Return (X, Y) of the center of cell containing provided text 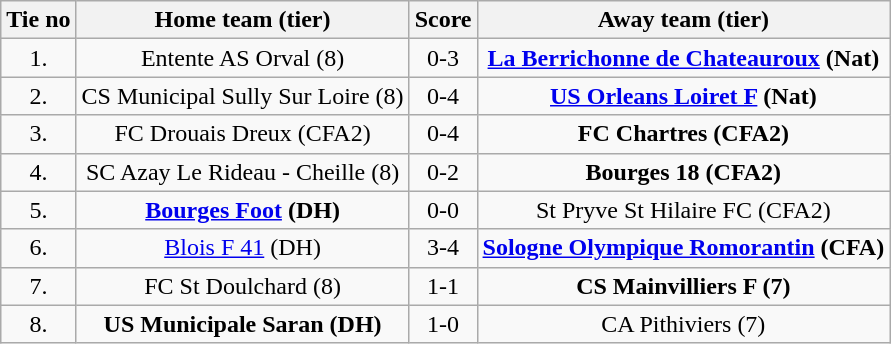
3. (38, 134)
Bourges 18 (CFA2) (684, 172)
Blois F 41 (DH) (242, 248)
4. (38, 172)
1-0 (443, 324)
0-3 (443, 58)
Score (443, 20)
FC Drouais Dreux (CFA2) (242, 134)
FC Chartres (CFA2) (684, 134)
US Orleans Loiret F (Nat) (684, 96)
1-1 (443, 286)
3-4 (443, 248)
CS Municipal Sully Sur Loire (8) (242, 96)
Sologne Olympique Romorantin (CFA) (684, 248)
Away team (tier) (684, 20)
0-2 (443, 172)
1. (38, 58)
6. (38, 248)
St Pryve St Hilaire FC (CFA2) (684, 210)
CA Pithiviers (7) (684, 324)
0-0 (443, 210)
US Municipale Saran (DH) (242, 324)
5. (38, 210)
8. (38, 324)
Home team (tier) (242, 20)
CS Mainvilliers F (7) (684, 286)
FC St Doulchard (8) (242, 286)
2. (38, 96)
Tie no (38, 20)
La Berrichonne de Chateauroux (Nat) (684, 58)
Bourges Foot (DH) (242, 210)
SC Azay Le Rideau - Cheille (8) (242, 172)
7. (38, 286)
Entente AS Orval (8) (242, 58)
